Find where the given text appears and provide that cell's center as (X, Y) coordinate. 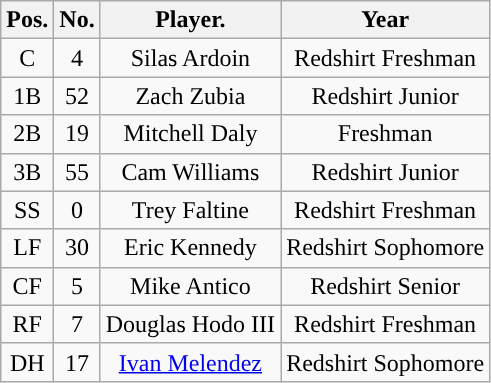
3B (28, 172)
30 (77, 248)
Mitchell Daly (190, 134)
Pos. (28, 20)
Player. (190, 20)
SS (28, 210)
5 (77, 286)
19 (77, 134)
Zach Zubia (190, 96)
1B (28, 96)
DH (28, 362)
Trey Faltine (190, 210)
Ivan Melendez (190, 362)
Silas Ardoin (190, 58)
Year (386, 20)
Redshirt Senior (386, 286)
C (28, 58)
LF (28, 248)
RF (28, 324)
Mike Antico (190, 286)
4 (77, 58)
Freshman (386, 134)
52 (77, 96)
55 (77, 172)
Cam Williams (190, 172)
CF (28, 286)
No. (77, 20)
0 (77, 210)
7 (77, 324)
Eric Kennedy (190, 248)
Douglas Hodo III (190, 324)
2B (28, 134)
17 (77, 362)
